Pinpoint the cell where the given text exists, returning its (x, y) midpoint coordinate. 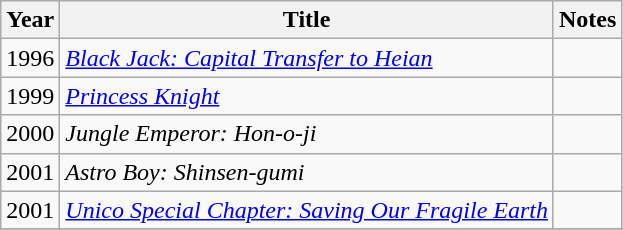
Astro Boy: Shinsen-gumi (307, 172)
1996 (30, 58)
Unico Special Chapter: Saving Our Fragile Earth (307, 210)
Title (307, 20)
Year (30, 20)
Princess Knight (307, 96)
Notes (587, 20)
1999 (30, 96)
Black Jack: Capital Transfer to Heian (307, 58)
2000 (30, 134)
Jungle Emperor: Hon-o-ji (307, 134)
